Detect which cell encompasses the target text, then output its [x, y] center coordinate. 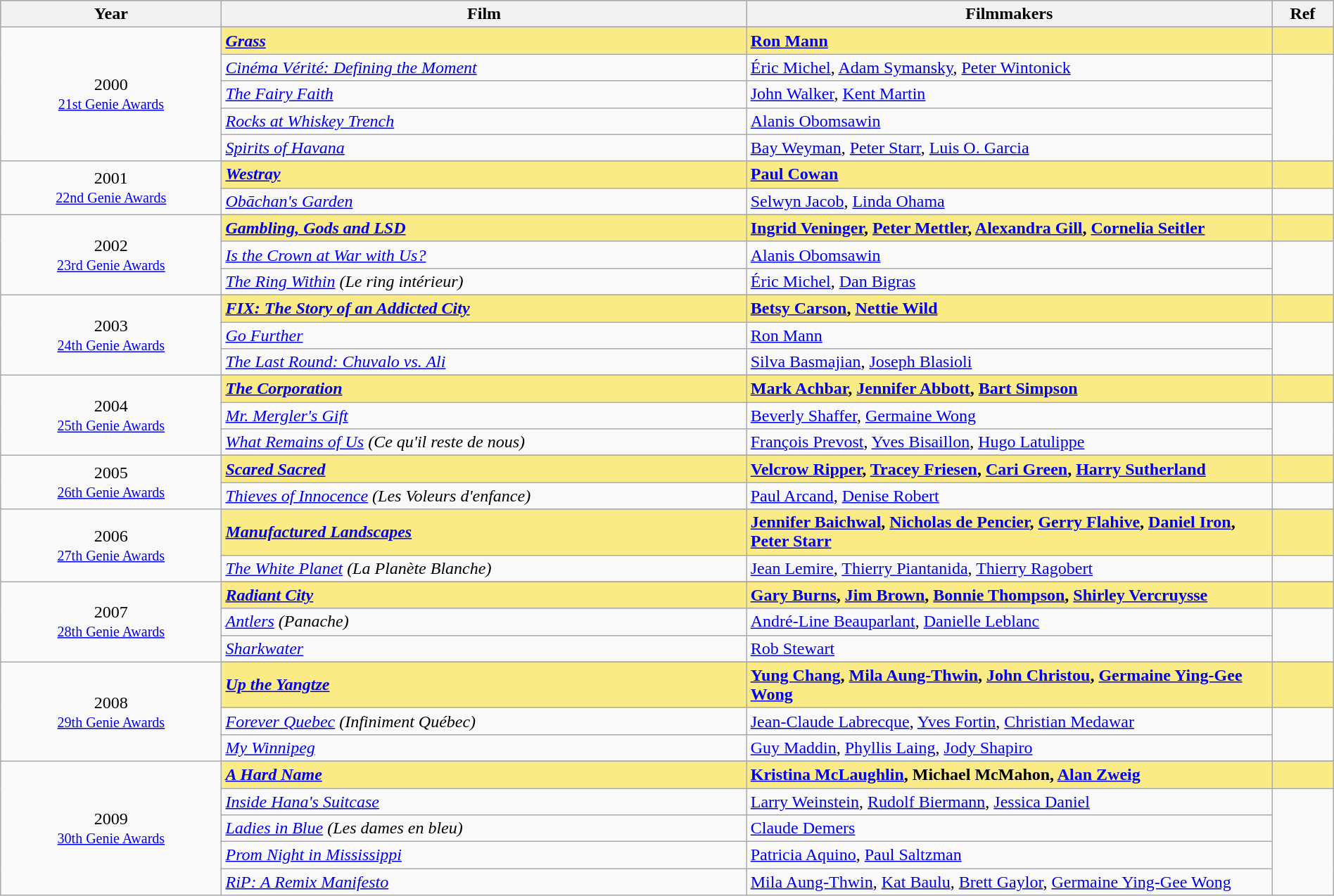
The Last Round: Chuvalo vs. Ali [484, 362]
Film [484, 14]
Jennifer Baichwal, Nicholas de Pencier, Gerry Flahive, Daniel Iron, Peter Starr [1009, 532]
John Walker, Kent Martin [1009, 94]
Radiant City [484, 595]
Yung Chang, Mila Aung-Thwin, John Christou, Germaine Ying-Gee Wong [1009, 685]
2007 28th Genie Awards [111, 622]
Ref [1303, 14]
Paul Cowan [1009, 174]
The Fairy Faith [484, 94]
Up the Yangtze [484, 685]
What Remains of Us (Ce qu'il reste de nous) [484, 442]
Forever Quebec (Infiniment Québec) [484, 721]
Manufactured Landscapes [484, 532]
Silva Basmajian, Joseph Blasioli [1009, 362]
Beverly Shaffer, Germaine Wong [1009, 416]
2006 27th Genie Awards [111, 546]
Filmmakers [1009, 14]
Rocks at Whiskey Trench [484, 121]
Bay Weyman, Peter Starr, Luis O. Garcia [1009, 148]
2004 25th Genie Awards [111, 416]
Velcrow Ripper, Tracey Friesen, Cari Green, Harry Sutherland [1009, 469]
Inside Hana's Suitcase [484, 801]
Year [111, 14]
The Corporation [484, 389]
Ingrid Veninger, Peter Mettler, Alexandra Gill, Cornelia Seitler [1009, 228]
FIX: The Story of an Addicted City [484, 308]
2000 21st Genie Awards [111, 94]
Betsy Carson, Nettie Wild [1009, 308]
The Ring Within (Le ring intérieur) [484, 281]
The White Planet (La Planète Blanche) [484, 568]
2003 24th Genie Awards [111, 335]
My Winnipeg [484, 748]
Go Further [484, 335]
Grass [484, 41]
Jean-Claude Labrecque, Yves Fortin, Christian Medawar [1009, 721]
Claude Demers [1009, 828]
Rob Stewart [1009, 648]
A Hard Name [484, 774]
Obāchan's Garden [484, 201]
Larry Weinstein, Rudolf Biermann, Jessica Daniel [1009, 801]
Prom Night in Mississippi [484, 855]
Éric Michel, Dan Bigras [1009, 281]
Sharkwater [484, 648]
2005 26th Genie Awards [111, 482]
Selwyn Jacob, Linda Ohama [1009, 201]
Éric Michel, Adam Symansky, Peter Wintonick [1009, 68]
Mr. Mergler's Gift [484, 416]
2009 30th Genie Awards [111, 828]
2008 29th Genie Awards [111, 712]
François Prevost, Yves Bisaillon, Hugo Latulippe [1009, 442]
Cinéma Vérité: Defining the Moment [484, 68]
Mila Aung-Thwin, Kat Baulu, Brett Gaylor, Germaine Ying-Gee Wong [1009, 882]
Guy Maddin, Phyllis Laing, Jody Shapiro [1009, 748]
Gary Burns, Jim Brown, Bonnie Thompson, Shirley Vercruysse [1009, 595]
André-Line Beauparlant, Danielle Leblanc [1009, 622]
Is the Crown at War with Us? [484, 255]
Spirits of Havana [484, 148]
Westray [484, 174]
Mark Achbar, Jennifer Abbott, Bart Simpson [1009, 389]
Jean Lemire, Thierry Piantanida, Thierry Ragobert [1009, 568]
Gambling, Gods and LSD [484, 228]
Paul Arcand, Denise Robert [1009, 496]
Antlers (Panache) [484, 622]
Thieves of Innocence (Les Voleurs d'enfance) [484, 496]
Ladies in Blue (Les dames en bleu) [484, 828]
2001 22nd Genie Awards [111, 188]
RiP: A Remix Manifesto [484, 882]
Kristina McLaughlin, Michael McMahon, Alan Zweig [1009, 774]
Scared Sacred [484, 469]
Patricia Aquino, Paul Saltzman [1009, 855]
2002 23rd Genie Awards [111, 255]
